Provide the [x, y] coordinate of the cell's center where the given text is located.  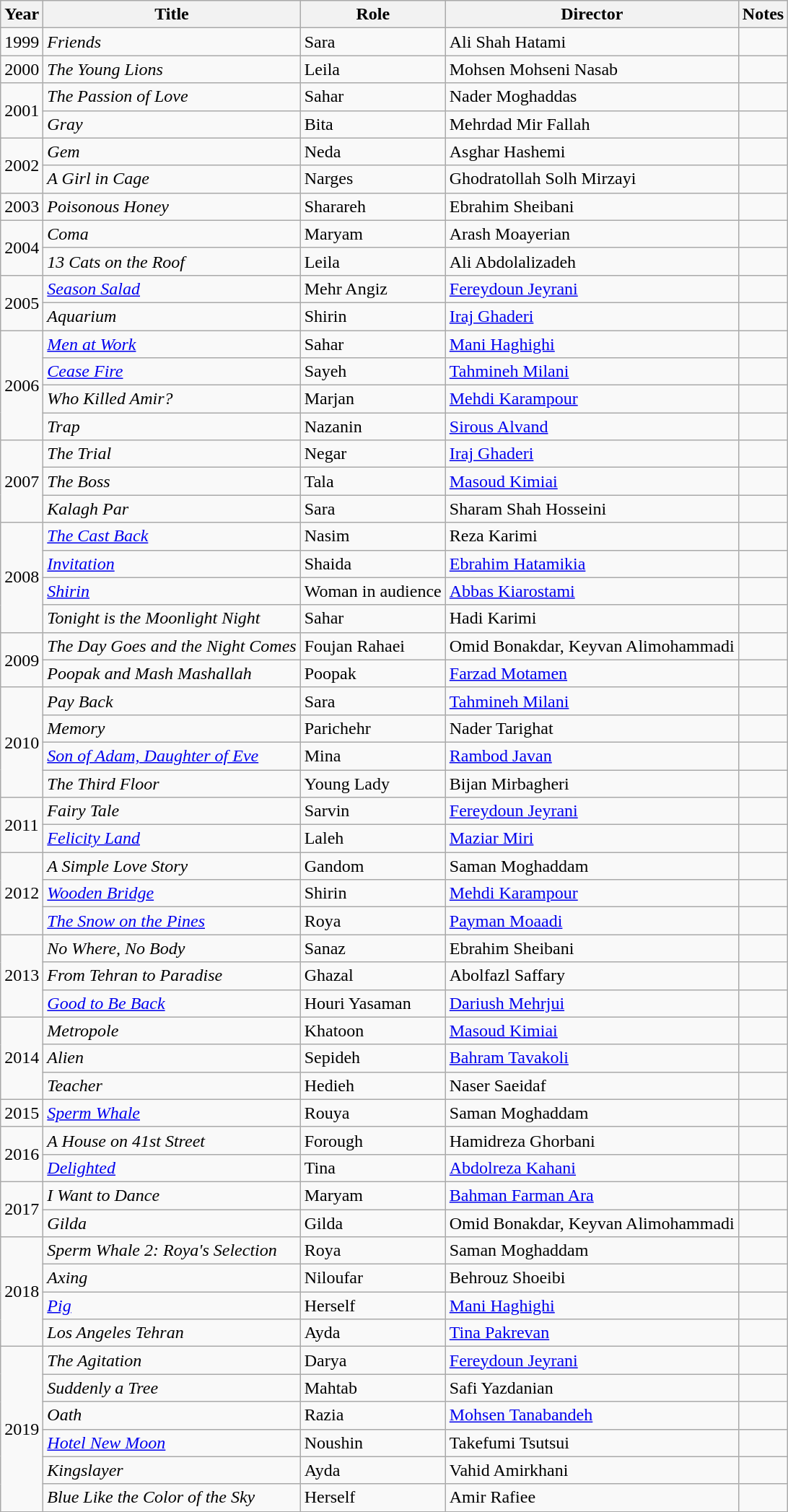
2008 [22, 577]
From Tehran to Paradise [172, 976]
2010 [22, 742]
Tina Pakrevan [592, 1333]
Year [22, 14]
A House on 41st Street [172, 1140]
Season Salad [172, 289]
Sharareh [372, 206]
Bahram Tavakoli [592, 1058]
Sarvin [372, 811]
Khatoon [372, 1031]
Forough [372, 1140]
Mahtab [372, 1388]
Razia [372, 1415]
Suddenly a Tree [172, 1388]
Dariush Mehrjui [592, 1003]
Poopak and Mash Mashallah [172, 673]
Gandom [372, 866]
Axing [172, 1278]
A Girl in Cage [172, 179]
Rambod Javan [592, 756]
Nasim [372, 536]
Bita [372, 124]
Hamidreza Ghorbani [592, 1140]
Notes [763, 14]
Wooden Bridge [172, 893]
Metropole [172, 1031]
2005 [22, 302]
Kingslayer [172, 1470]
Laleh [372, 839]
Darya [372, 1360]
No Where, No Body [172, 948]
Gray [172, 124]
Negar [372, 454]
Cease Fire [172, 372]
The Boss [172, 481]
2003 [22, 206]
Arash Moayerian [592, 234]
Sanaz [372, 948]
Maziar Miri [592, 839]
Reza Karimi [592, 536]
Rouya [372, 1113]
The Agitation [172, 1360]
2004 [22, 248]
Noushin [372, 1443]
Friends [172, 42]
Abdolreza Kahani [592, 1168]
2013 [22, 976]
2015 [22, 1113]
Young Lady [372, 783]
Vahid Amirkhani [592, 1470]
Pay Back [172, 701]
Tala [372, 481]
Alien [172, 1058]
Tonight is the Moonlight Night [172, 619]
Takefumi Tsutsui [592, 1443]
Nazanin [372, 427]
Sayeh [372, 372]
Houri Yasaman [372, 1003]
Poopak [372, 673]
2019 [22, 1429]
Naser Saeidaf [592, 1085]
Bahman Farman Ara [592, 1195]
Marjan [372, 399]
Felicity Land [172, 839]
Title [172, 14]
Farzad Motamen [592, 673]
2001 [22, 110]
Mina [372, 756]
2000 [22, 69]
Sperm Whale [172, 1113]
Nader Tarighat [592, 728]
Hedieh [372, 1085]
Fairy Tale [172, 811]
Pig [172, 1306]
Poisonous Honey [172, 206]
Mehr Angiz [372, 289]
Ghazal [372, 976]
Ali Shah Hatami [592, 42]
2018 [22, 1292]
Narges [372, 179]
Teacher [172, 1085]
The Cast Back [172, 536]
Behrouz Shoeibi [592, 1278]
2002 [22, 165]
2017 [22, 1209]
Gem [172, 152]
2012 [22, 893]
Son of Adam, Daughter of Eve [172, 756]
Shaida [372, 564]
Woman in audience [372, 591]
Role [372, 14]
The Young Lions [172, 69]
Aquarium [172, 316]
Ghodratollah Solh Mirzayi [592, 179]
Mohsen Mohseni Nasab [592, 69]
Mehrdad Mir Fallah [592, 124]
2011 [22, 825]
Men at Work [172, 344]
Trap [172, 427]
Memory [172, 728]
Delighted [172, 1168]
2006 [22, 385]
Parichehr [372, 728]
Los Angeles Tehran [172, 1333]
Coma [172, 234]
2007 [22, 481]
Amir Rafiee [592, 1498]
Oath [172, 1415]
The Third Floor [172, 783]
Abbas Kiarostami [592, 591]
Good to Be Back [172, 1003]
Sharam Shah Hosseini [592, 509]
1999 [22, 42]
Payman Moaadi [592, 921]
Niloufar [372, 1278]
13 Cats on the Roof [172, 261]
The Snow on the Pines [172, 921]
Sirous Alvand [592, 427]
2014 [22, 1058]
Who Killed Amir? [172, 399]
Foujan Rahaei [372, 646]
Abolfazl Saffary [592, 976]
The Passion of Love [172, 97]
2009 [22, 660]
Nader Moghaddas [592, 97]
Blue Like the Color of the Sky [172, 1498]
Mohsen Tanabandeh [592, 1415]
Invitation [172, 564]
Asghar Hashemi [592, 152]
Bijan Mirbagheri [592, 783]
Tina [372, 1168]
Sepideh [372, 1058]
Neda [372, 152]
The Trial [172, 454]
Kalagh Par [172, 509]
Sperm Whale 2: Roya's Selection [172, 1251]
2016 [22, 1154]
The Day Goes and the Night Comes [172, 646]
Hotel New Moon [172, 1443]
Ebrahim Hatamikia [592, 564]
A Simple Love Story [172, 866]
Safi Yazdanian [592, 1388]
Ali Abdolalizadeh [592, 261]
I Want to Dance [172, 1195]
Director [592, 14]
Hadi Karimi [592, 619]
